Identify which cell holds the provided text, then report its [x, y] central coordinate. 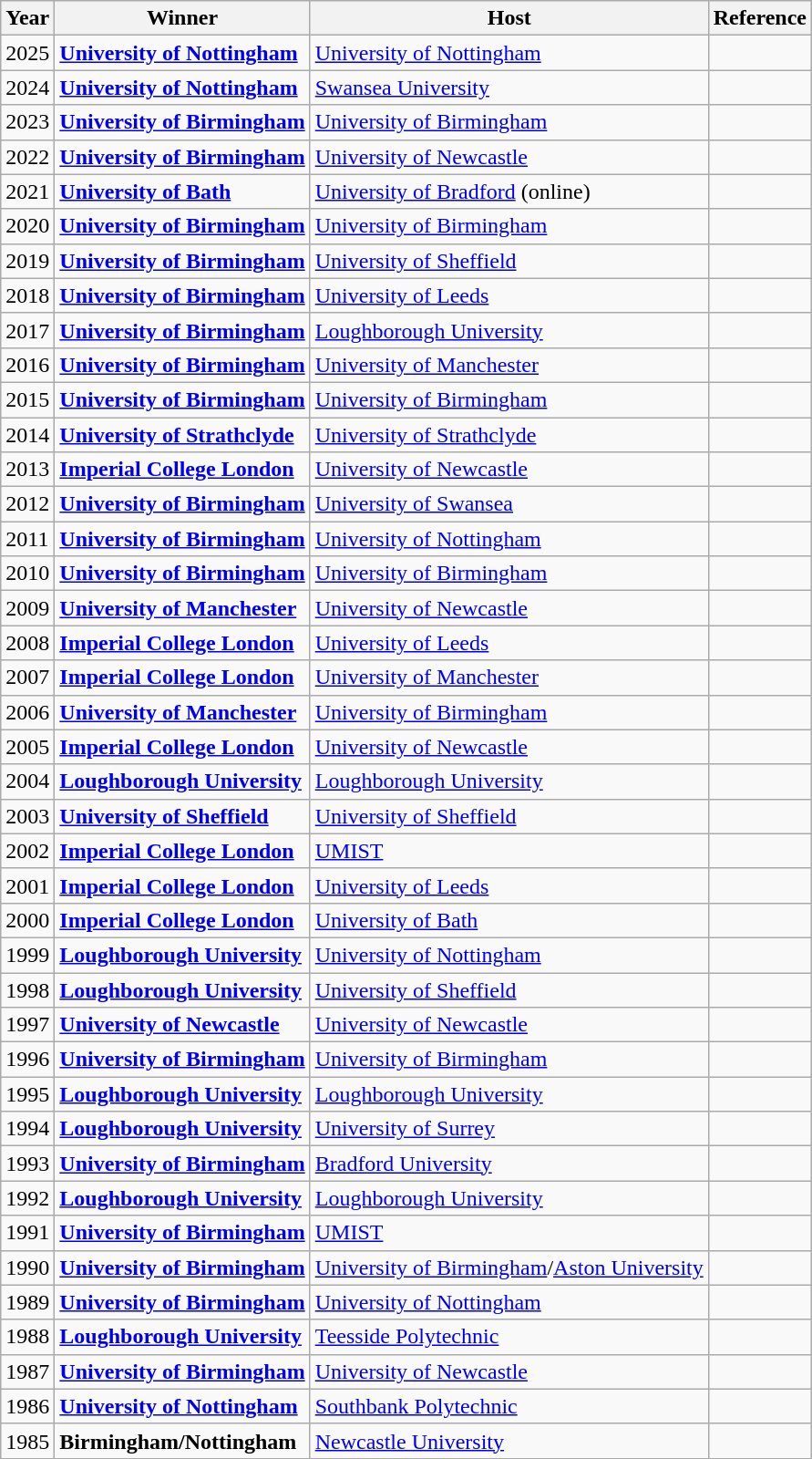
2017 [27, 330]
2019 [27, 261]
2020 [27, 226]
1994 [27, 1129]
University of Birmingham/Aston University [509, 1268]
1985 [27, 1441]
2009 [27, 608]
1986 [27, 1406]
2024 [27, 88]
1989 [27, 1302]
2011 [27, 539]
2016 [27, 365]
Southbank Polytechnic [509, 1406]
2007 [27, 678]
1999 [27, 955]
Teesside Polytechnic [509, 1337]
2001 [27, 885]
2025 [27, 53]
1998 [27, 989]
Year [27, 18]
1990 [27, 1268]
1996 [27, 1060]
1987 [27, 1371]
2003 [27, 816]
University of Bradford (online) [509, 191]
Reference [760, 18]
2022 [27, 157]
2002 [27, 851]
Winner [182, 18]
Swansea University [509, 88]
Bradford University [509, 1164]
2023 [27, 122]
2015 [27, 399]
University of Swansea [509, 504]
1995 [27, 1094]
2008 [27, 643]
2000 [27, 920]
1992 [27, 1198]
1991 [27, 1233]
2010 [27, 574]
Birmingham/Nottingham [182, 1441]
2013 [27, 470]
Newcastle University [509, 1441]
1997 [27, 1025]
2004 [27, 781]
2006 [27, 712]
University of Surrey [509, 1129]
1988 [27, 1337]
Host [509, 18]
1993 [27, 1164]
2012 [27, 504]
2018 [27, 295]
2021 [27, 191]
2005 [27, 747]
2014 [27, 435]
